Find where the given text appears and provide that cell's center as [X, Y] coordinate. 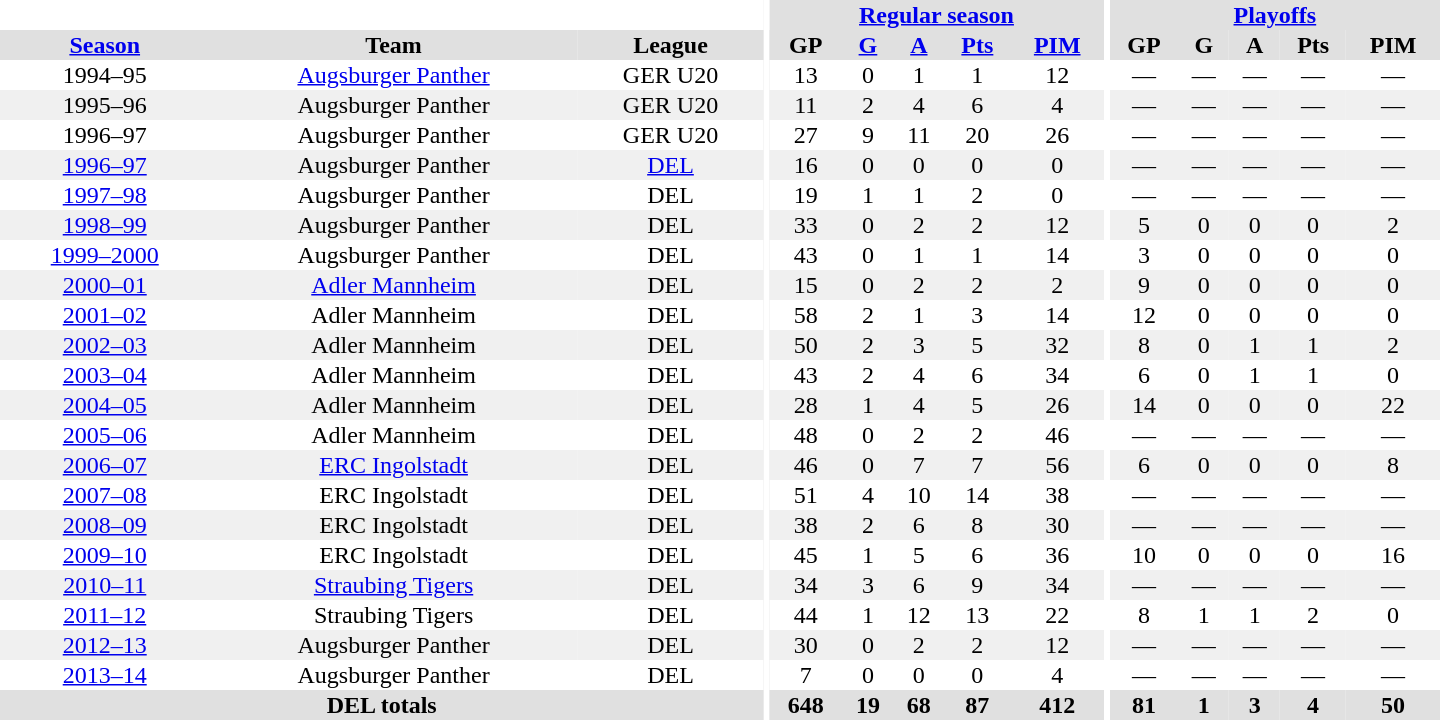
87 [977, 705]
2005–06 [104, 435]
44 [806, 615]
412 [1057, 705]
1999–2000 [104, 255]
1997–98 [104, 195]
2011–12 [104, 615]
58 [806, 315]
36 [1057, 555]
68 [918, 705]
32 [1057, 345]
28 [806, 405]
2010–11 [104, 585]
45 [806, 555]
15 [806, 285]
33 [806, 225]
51 [806, 495]
2007–08 [104, 495]
1995–96 [104, 105]
2006–07 [104, 465]
2003–04 [104, 375]
2000–01 [104, 285]
Regular season [936, 15]
2008–09 [104, 525]
2012–13 [104, 645]
56 [1057, 465]
2002–03 [104, 345]
Playoffs [1275, 15]
2001–02 [104, 315]
648 [806, 705]
27 [806, 135]
81 [1144, 705]
2013–14 [104, 675]
Team [393, 45]
48 [806, 435]
1998–99 [104, 225]
20 [977, 135]
Season [104, 45]
2009–10 [104, 555]
DEL totals [382, 705]
1994–95 [104, 75]
League [671, 45]
2004–05 [104, 405]
